Search for the cell housing the specified text and yield its (x, y) center coordinate. 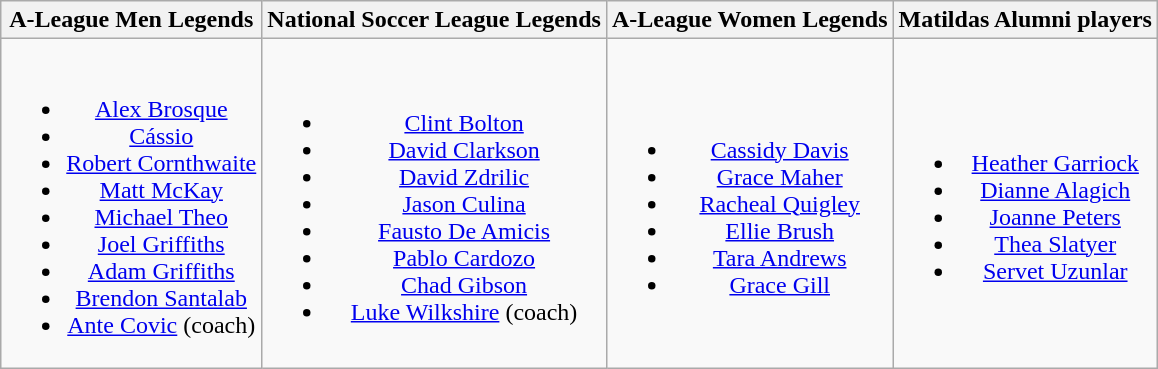
A-League Men Legends (132, 20)
Cassidy DavisGrace MaherRacheal QuigleyEllie BrushTara AndrewsGrace Gill (750, 204)
Clint BoltonDavid ClarksonDavid ZdrilicJason CulinaFausto De AmicisPablo CardozoChad GibsonLuke Wilkshire (coach) (434, 204)
Alex BrosqueCássioRobert CornthwaiteMatt McKayMichael TheoJoel GriffithsAdam GriffithsBrendon SantalabAnte Covic (coach) (132, 204)
Matildas Alumni players (1025, 20)
A-League Women Legends (750, 20)
National Soccer League Legends (434, 20)
Heather GarriockDianne AlagichJoanne PetersThea SlatyerServet Uzunlar (1025, 204)
